For the text-containing cell, return its midpoint in [x, y] coordinate format. 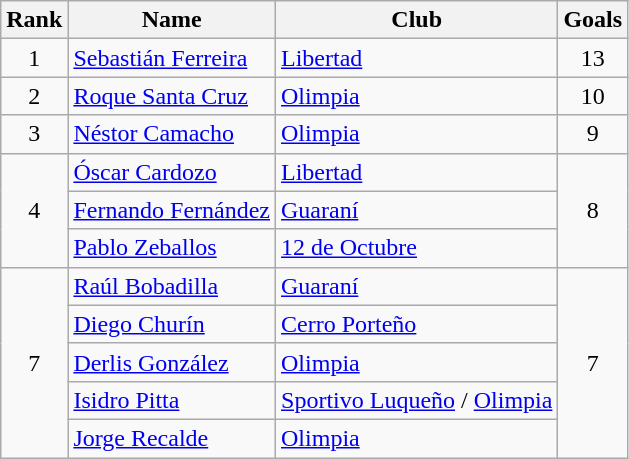
Jorge Recalde [172, 438]
Raúl Bobadilla [172, 286]
Cerro Porteño [417, 324]
Derlis González [172, 362]
Goals [593, 20]
Óscar Cardozo [172, 172]
Sportivo Luqueño / Olimpia [417, 400]
Club [417, 20]
10 [593, 96]
1 [34, 58]
3 [34, 134]
Rank [34, 20]
Roque Santa Cruz [172, 96]
13 [593, 58]
8 [593, 210]
Name [172, 20]
Diego Churín [172, 324]
2 [34, 96]
12 de Octubre [417, 248]
Sebastián Ferreira [172, 58]
9 [593, 134]
Isidro Pitta [172, 400]
Fernando Fernández [172, 210]
4 [34, 210]
Néstor Camacho [172, 134]
Pablo Zeballos [172, 248]
